Search for the cell housing the specified text and yield its (X, Y) center coordinate. 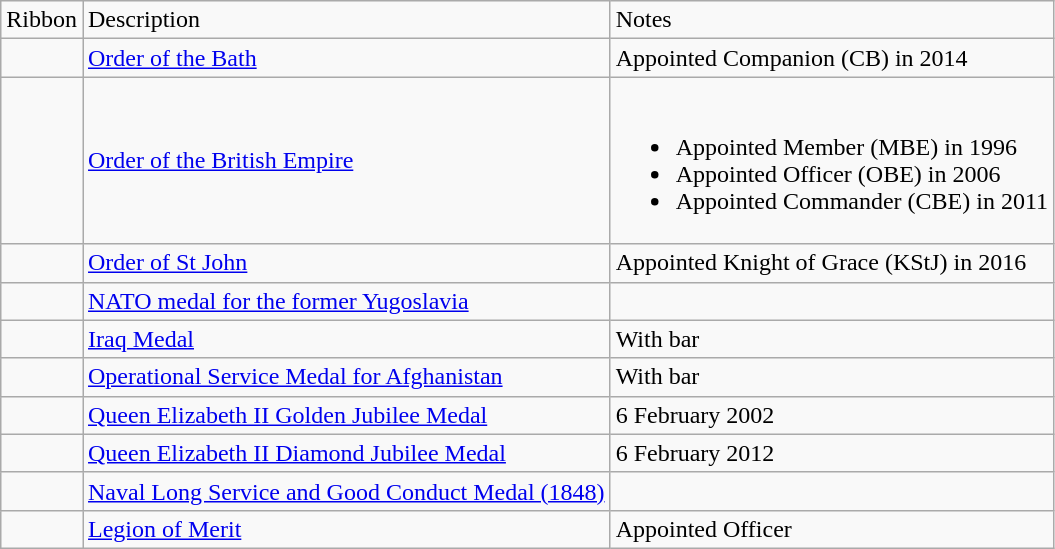
Naval Long Service and Good Conduct Medal (1848) (346, 491)
Description (346, 20)
NATO medal for the former Yugoslavia (346, 301)
Ribbon (42, 20)
Appointed Member (MBE) in 1996Appointed Officer (OBE) in 2006Appointed Commander (CBE) in 2011 (832, 160)
6 February 2002 (832, 415)
Operational Service Medal for Afghanistan (346, 377)
Appointed Officer (832, 529)
Queen Elizabeth II Diamond Jubilee Medal (346, 453)
Iraq Medal (346, 339)
Appointed Companion (CB) in 2014 (832, 58)
Order of the Bath (346, 58)
Notes (832, 20)
Order of the British Empire (346, 160)
Queen Elizabeth II Golden Jubilee Medal (346, 415)
Order of St John (346, 263)
Legion of Merit (346, 529)
Appointed Knight of Grace (KStJ) in 2016 (832, 263)
6 February 2012 (832, 453)
